Identify which cell holds the provided text, then report its (X, Y) central coordinate. 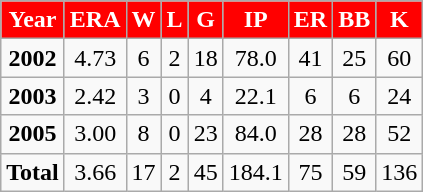
22.1 (256, 96)
4 (206, 96)
23 (206, 134)
W (144, 20)
4.73 (95, 58)
75 (310, 172)
3.66 (95, 172)
8 (144, 134)
2005 (33, 134)
84.0 (256, 134)
IP (256, 20)
BB (354, 20)
K (400, 20)
2.42 (95, 96)
41 (310, 58)
2002 (33, 58)
3 (144, 96)
3.00 (95, 134)
45 (206, 172)
ERA (95, 20)
L (174, 20)
ER (310, 20)
Year (33, 20)
18 (206, 58)
78.0 (256, 58)
25 (354, 58)
17 (144, 172)
184.1 (256, 172)
59 (354, 172)
24 (400, 96)
Total (33, 172)
60 (400, 58)
2003 (33, 96)
G (206, 20)
136 (400, 172)
52 (400, 134)
